Detect which cell encompasses the target text, then output its [X, Y] center coordinate. 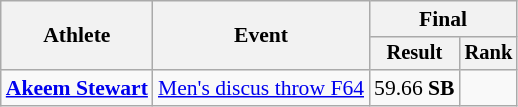
Result [414, 54]
59.66 SB [414, 88]
Akeem Stewart [77, 88]
Athlete [77, 36]
Men's discus throw F64 [261, 88]
Rank [489, 54]
Event [261, 36]
Final [443, 19]
